Capture the cell that displays the provided text and extract its (X, Y) central coordinate. 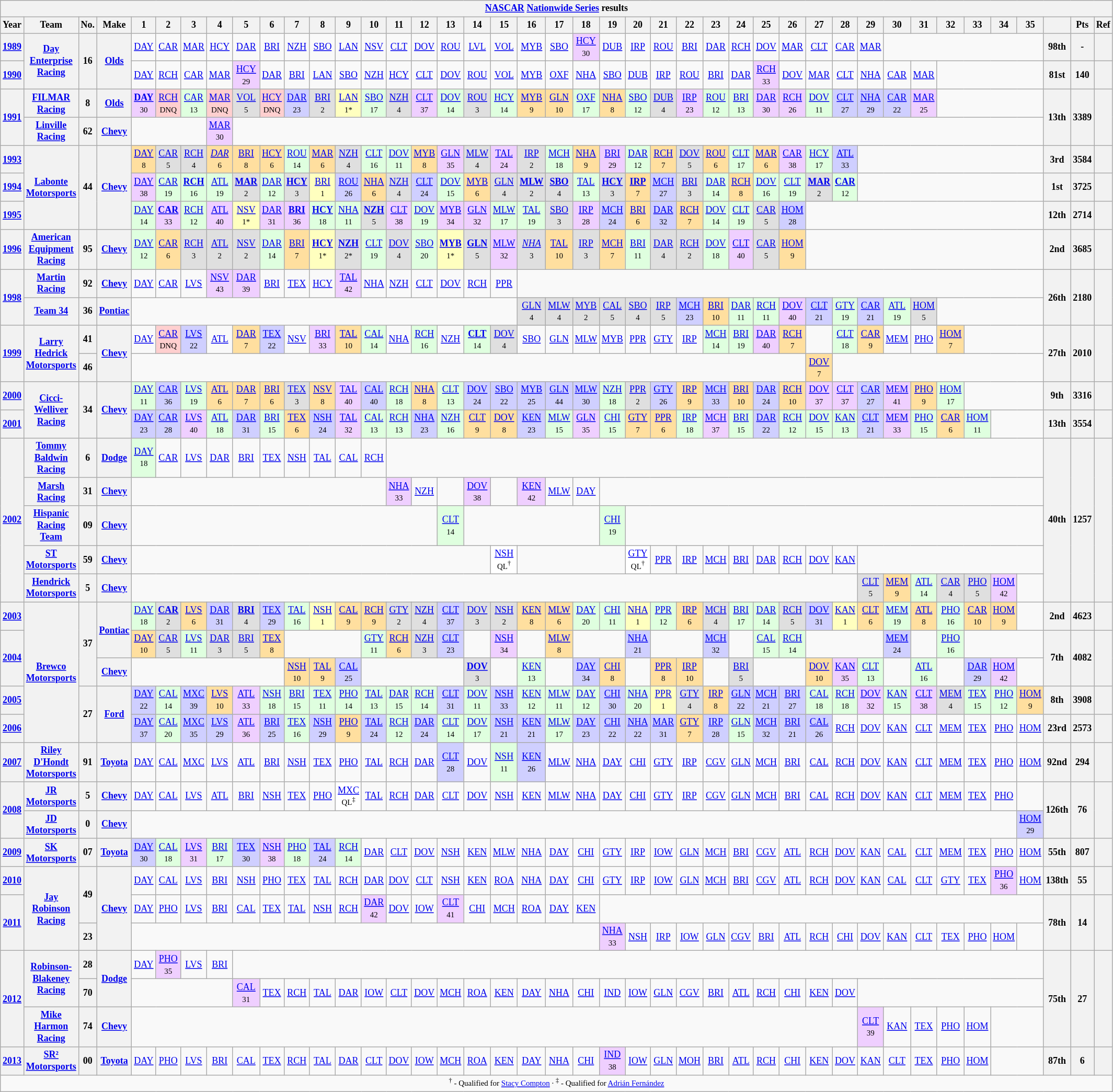
TAL9 (323, 672)
91 (88, 762)
Make (114, 25)
1257 (1082, 520)
CHI8 (612, 672)
HOM5 (924, 312)
KEN12 (532, 700)
RCH13 (399, 424)
DAY22 (144, 700)
MEM9 (897, 588)
KEN8 (532, 616)
ATL2 (220, 249)
PPR1 (663, 700)
NSH29 (323, 729)
DAR11 (741, 312)
JR Motorsports (51, 796)
TAL32 (349, 424)
NHA1 (638, 616)
NZH16 (451, 424)
98th (1057, 47)
Larry Hedrick Motorsports (51, 354)
CHI19 (612, 526)
MAR31 (663, 729)
HCYDNQ (272, 103)
CLT23 (451, 644)
CAL13 (374, 424)
MOH (690, 1061)
LVS31 (194, 852)
TAL19 (532, 215)
MLW6 (559, 616)
ROU6 (716, 160)
DAY8 (144, 160)
PHO36 (1004, 881)
KAN1 (845, 616)
NZH18 (612, 396)
11 (399, 25)
3389 (1082, 117)
TEX3 (297, 396)
RCH6 (399, 644)
KEN26 (532, 762)
87th (1057, 1061)
BRI3 (690, 187)
OXF17 (586, 103)
GTY4 (690, 700)
26 (793, 25)
DAY11 (144, 396)
LVS11 (194, 644)
CLT17 (741, 160)
46 (88, 368)
HOM28 (793, 215)
1999 (13, 354)
NSV43 (220, 283)
CAL31 (246, 993)
IRP7 (638, 187)
NHA29 (870, 103)
1994 (13, 187)
CAL5 (612, 312)
DOV16 (766, 187)
CHI11 (612, 616)
LVS40 (194, 424)
HOM7 (950, 339)
MYB2 (586, 312)
PHO35 (168, 965)
DAR3 (220, 644)
3316 (1082, 396)
18 (586, 25)
DOV18 (716, 249)
DAY20 (586, 616)
95 (88, 249)
GTYQL† (638, 560)
CAR10 (978, 616)
DAR15 (399, 700)
NSHQL† (504, 560)
75th (1057, 999)
PHO18 (297, 852)
3725 (1082, 187)
CLT6 (870, 616)
TEX11 (323, 700)
2009 (13, 852)
Year (13, 25)
CAR33 (168, 215)
Hispanic Racing Team (51, 526)
RCH10 (793, 396)
RCH26 (793, 103)
MYB8 (424, 160)
3554 (1082, 424)
NHA6 (374, 187)
1998 (13, 297)
GTY11 (374, 644)
SR² Motorsports (51, 1061)
HCY30 (586, 47)
GTY2 (399, 616)
CLT24 (424, 187)
Robinson-Blakeney Racing (51, 979)
40th (1057, 520)
DAR23 (297, 103)
1995 (13, 215)
CAL25 (349, 672)
92nd (1057, 762)
MXC39 (194, 700)
CLT31 (451, 700)
21 (663, 25)
ATL18 (220, 424)
MAR30 (220, 131)
MLW2 (532, 187)
4 (220, 25)
MARDNQ (220, 103)
KEN13 (532, 672)
3584 (1082, 160)
TEX15 (978, 700)
CLT9 (477, 424)
1st (1057, 187)
00 (88, 1061)
HCY17 (819, 160)
DAR39 (246, 283)
NSH21 (504, 729)
140 (1082, 75)
No. (88, 25)
CAR22 (897, 103)
32 (950, 25)
CAR28 (168, 424)
NHA23 (424, 424)
SBO3 (559, 215)
FILMAR Racing (51, 103)
BRI19 (741, 339)
NSH18 (272, 700)
MLW8 (559, 644)
CLT5 (870, 588)
DOV7 (819, 368)
HCY29 (246, 75)
RCH2 (690, 249)
GLN44 (559, 396)
DOV24 (477, 396)
78th (1057, 923)
IRP23 (690, 103)
TAL40 (349, 396)
KAN35 (845, 672)
CAR2 (168, 616)
MYB1* (451, 249)
- (1082, 47)
PHO12 (1004, 700)
20 (638, 25)
MEM24 (897, 644)
DAR4 (663, 249)
CLT41 (451, 909)
NSH38 (272, 852)
2008 (13, 810)
HCY14 (504, 103)
MCH27 (663, 187)
CLT40 (741, 249)
CAR13 (194, 103)
Martin Racing (51, 283)
CLT27 (845, 103)
BRI27 (793, 700)
MCH33 (716, 396)
GLN10 (559, 103)
NHA11 (349, 215)
ROU12 (716, 103)
BRI11 (638, 249)
PPR2 (638, 396)
IND38 (612, 1061)
MYB34 (451, 215)
NHA9 (586, 160)
KEN21 (532, 729)
12 (424, 25)
BRI29 (612, 160)
DAR30 (766, 103)
CAR12 (845, 187)
TEX29 (272, 616)
HOM17 (950, 396)
36 (88, 312)
PHO15 (924, 424)
44 (88, 187)
LAN1* (349, 103)
GLN22 (741, 700)
LVS6 (194, 616)
62 (88, 131)
LVS10 (220, 700)
DAR32 (663, 215)
CLT18 (845, 339)
DOV38 (477, 492)
MEM4 (950, 700)
Brewco Motorsports (51, 672)
BRI1 (323, 187)
Mike Harmon Racing (51, 1027)
RCH8 (741, 187)
Ref (1104, 25)
55th (1057, 852)
MEM41 (897, 396)
25 (766, 25)
NZH3 (424, 644)
NSH33 (504, 700)
55 (1082, 881)
HOM29 (1030, 825)
BRI2 (323, 103)
ROU14 (297, 160)
3 (194, 25)
26th (1057, 297)
Marsh Racing (51, 492)
74 (88, 1027)
2013 (13, 1061)
NSV1* (246, 215)
10 (374, 25)
CAR19 (168, 187)
NSH10 (297, 672)
Ford (114, 714)
Pts (1082, 25)
3rd (1057, 160)
BRI8 (246, 160)
BRI13 (741, 103)
13 (451, 25)
DAY37 (144, 729)
2011 (13, 923)
CAR21 (870, 312)
Team 34 (51, 312)
Linville Racing (51, 131)
CHI30 (612, 700)
09 (88, 526)
CARDNQ (168, 339)
DAY10 (144, 644)
138th (1057, 881)
TEX30 (246, 852)
DOV10 (819, 672)
807 (1082, 852)
NZH5 (374, 215)
DOV8 (504, 424)
GLN15 (741, 729)
GTY26 (663, 396)
RCH3 (194, 249)
17 (559, 25)
CAL40 (374, 396)
Day Enterprise Racing (51, 61)
CAR4 (950, 588)
1996 (13, 249)
GTY19 (845, 312)
19 (612, 25)
DAR6 (220, 160)
ROU3 (477, 103)
7th (1057, 658)
2003 (13, 616)
† - Qualified for Stacy Compton · ‡ - Qualified for Adrián Fernández (556, 1083)
76 (1082, 810)
SBO17 (374, 103)
RCH9 (374, 616)
DOV19 (424, 215)
IRP10 (690, 672)
DOV37 (819, 396)
RCH5 (793, 616)
37 (88, 644)
RCHDNQ (168, 103)
BRI7 (297, 249)
CLT16 (374, 160)
BRI36 (297, 215)
HCY18 (323, 215)
TEX22 (272, 339)
2000 (13, 396)
TEX8 (272, 644)
TEX6 (297, 424)
IRP6 (690, 616)
NSH24 (323, 424)
7 (297, 25)
MEM19 (897, 616)
ATL14 (924, 588)
PPR8 (663, 672)
49 (88, 894)
DOV32 (870, 700)
15 (504, 25)
8th (1057, 700)
2 (168, 25)
CAR27 (870, 396)
KEN23 (532, 424)
RCH11 (766, 312)
BRI33 (323, 339)
MCH21 (766, 700)
NASCAR Nationwide Series results (556, 8)
Jay Robinson Racing (51, 909)
SBO12 (638, 103)
MEM33 (897, 424)
RCH33 (766, 75)
1991 (13, 117)
2002 (13, 520)
MCH18 (559, 160)
3908 (1082, 700)
NSV8 (323, 396)
NHA22 (638, 729)
PHO5 (978, 588)
2006 (13, 729)
81st (1057, 75)
9 (349, 25)
BRI25 (272, 729)
126th (1057, 810)
CAR9 (870, 339)
KAN13 (845, 424)
2573 (1082, 729)
MYB6 (477, 187)
4623 (1082, 616)
SK Motorsports (51, 852)
IRP8 (716, 700)
DAY38 (144, 187)
MLW32 (504, 249)
2004 (13, 658)
IND (612, 993)
2005 (13, 700)
NSV2 (246, 249)
3685 (1082, 249)
1989 (13, 47)
ATL8 (924, 616)
ST Motorsports (51, 560)
MCH23 (690, 312)
DOV40 (793, 312)
MCH37 (716, 424)
IRP9 (690, 396)
MCH14 (716, 339)
PPR12 (663, 616)
MAR25 (924, 103)
TAL16 (297, 616)
1 (144, 25)
LVS19 (194, 396)
MLW30 (586, 396)
ATL16 (924, 672)
DAR40 (766, 339)
MCH24 (612, 215)
NSH34 (504, 644)
GLN32 (477, 215)
VOL5 (246, 103)
ATL36 (246, 729)
OXF (559, 75)
DAR29 (978, 672)
MXC35 (194, 729)
70 (88, 993)
GLN5 (477, 249)
DAY34 (586, 672)
1993 (13, 160)
CLT28 (451, 762)
12th (1057, 215)
DOV5 (690, 160)
Labonte Motorsports (51, 187)
LVL (477, 47)
35 (1030, 25)
DUB4 (663, 103)
CHI22 (612, 729)
MYB9 (532, 103)
2001 (13, 424)
MXC (194, 762)
DOV31 (819, 616)
LVS22 (194, 339)
MLW11 (559, 700)
KAN15 (897, 700)
NSH2 (504, 616)
NHA20 (638, 700)
TAL42 (349, 283)
22 (690, 25)
MLW15 (559, 424)
CHI15 (612, 424)
07 (88, 852)
1990 (13, 75)
IRP18 (690, 424)
92 (88, 283)
2012 (13, 999)
2007 (13, 762)
TEX16 (297, 729)
CAL15 (766, 644)
ATL40 (220, 215)
29 (870, 25)
DAR22 (766, 424)
33 (978, 25)
Cicci-Welliver Racing (51, 410)
DAY14 (144, 215)
Tommy Baldwin Racing (51, 458)
2714 (1082, 215)
CLT39 (870, 1027)
Team (51, 25)
2180 (1082, 297)
IRP3 (586, 249)
JD Motorsports (51, 825)
MCH7 (612, 249)
Hendrick Motorsports (51, 588)
LVS29 (220, 729)
NSH1 (323, 616)
NZH2* (349, 249)
IRP5 (663, 312)
CAR36 (168, 396)
ROU26 (349, 187)
American Equipment Racing (51, 249)
24 (741, 25)
CAL9 (349, 616)
PPR6 (663, 424)
KEN42 (532, 492)
NSH11 (504, 762)
SBO22 (504, 396)
294 (1082, 762)
RCH4 (194, 160)
30 (897, 25)
59 (88, 560)
23rd (1057, 729)
MCH4 (716, 616)
Riley D'Hondt Motorsports (51, 762)
CAR38 (793, 160)
BRI4 (246, 616)
IRP2 (532, 160)
HCY1* (323, 249)
HOM11 (978, 424)
MYB25 (532, 396)
MXCQL‡ (349, 796)
0 (88, 825)
27th (1057, 354)
ATL6 (220, 396)
9th (1057, 396)
PHO14 (349, 700)
HCY6 (272, 160)
CAL20 (168, 729)
SBO20 (424, 249)
DOV17 (477, 729)
NHA21 (638, 644)
41 (88, 339)
NHA3 (532, 249)
BRI21 (793, 729)
4082 (1082, 658)
CAL26 (819, 729)
DAR42 (374, 909)
